Scan for the cell matching the given text and deliver its [X, Y] coordinate at center. 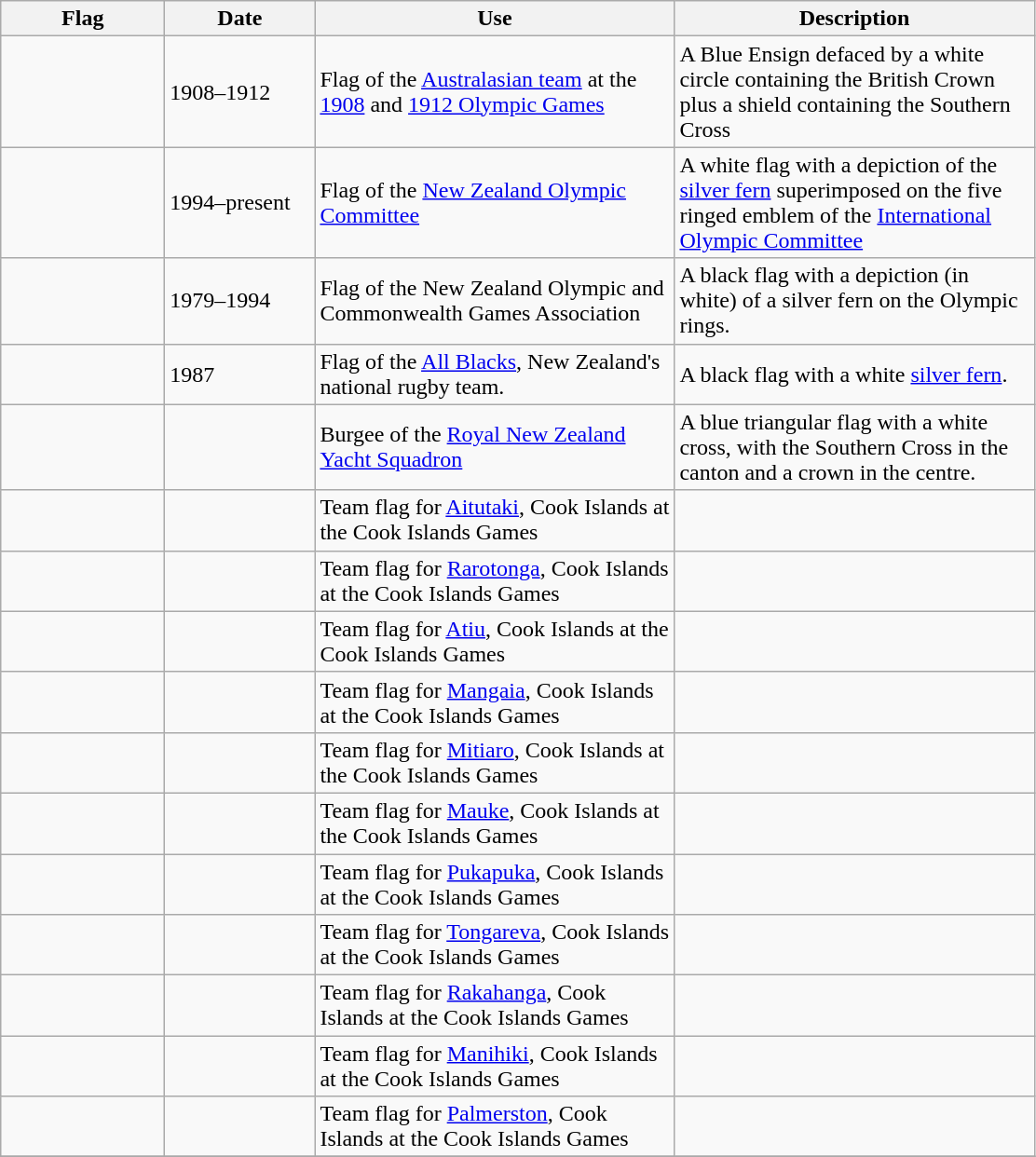
A blue triangular flag with a white cross, with the Southern Cross in the canton and a crown in the centre. [854, 447]
Team flag for Mangaia, Cook Islands at the Cook Islands Games [495, 702]
A white flag with a depiction of the silver fern superimposed on the five ringed emblem of the International Olympic Committee [854, 203]
Team flag for Mitiaro, Cook Islands at the Cook Islands Games [495, 762]
Burgee of the Royal New Zealand Yacht Squadron [495, 447]
Team flag for Tongareva, Cook Islands at the Cook Islands Games [495, 945]
1987 [240, 374]
A Blue Ensign defaced by a white circle containing the British Crown plus a shield containing the Southern Cross [854, 91]
Description [854, 19]
Flag of the All Blacks, New Zealand's national rugby team. [495, 374]
Flag of the Australasian team at the 1908 and 1912 Olympic Games [495, 91]
Team flag for Manihiki, Cook Islands at the Cook Islands Games [495, 1066]
Team flag for Rakahanga, Cook Islands at the Cook Islands Games [495, 1006]
Team flag for Mauke, Cook Islands at the Cook Islands Games [495, 824]
Team flag for Atiu, Cook Islands at the Cook Islands Games [495, 641]
A black flag with a depiction (in white) of a silver fern on the Olympic rings. [854, 301]
1908–1912 [240, 91]
Team flag for Aitutaki, Cook Islands at the Cook Islands Games [495, 520]
Flag of the New Zealand Olympic and Commonwealth Games Association [495, 301]
Use [495, 19]
Date [240, 19]
Flag [83, 19]
1979–1994 [240, 301]
Team flag for Palmerston, Cook Islands at the Cook Islands Games [495, 1127]
Flag of the New Zealand Olympic Committee [495, 203]
1994–present [240, 203]
Team flag for Rarotonga, Cook Islands at the Cook Islands Games [495, 581]
Team flag for Pukapuka, Cook Islands at the Cook Islands Games [495, 883]
A black flag with a white silver fern. [854, 374]
